Scan for the cell matching the given text and deliver its [X, Y] coordinate at center. 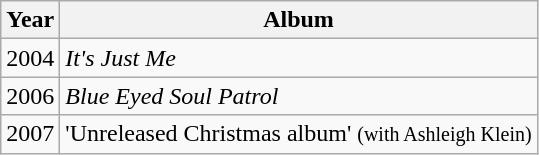
2004 [30, 58]
2007 [30, 134]
Year [30, 20]
2006 [30, 96]
It's Just Me [298, 58]
'Unreleased Christmas album' (with Ashleigh Klein) [298, 134]
Blue Eyed Soul Patrol [298, 96]
Album [298, 20]
